Scan for the cell matching the given text and deliver its (X, Y) coordinate at center. 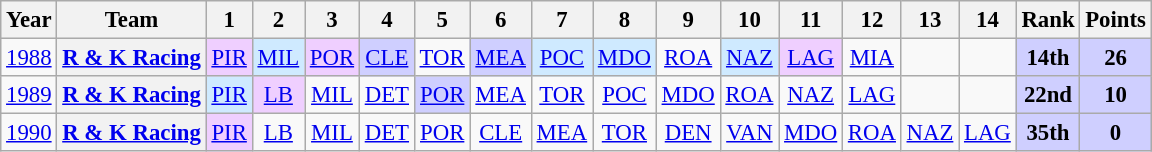
13 (930, 20)
35th (1048, 133)
6 (500, 20)
14th (1048, 58)
Points (1116, 20)
Rank (1048, 20)
26 (1116, 58)
DEN (688, 133)
14 (988, 20)
11 (811, 20)
1 (229, 20)
9 (688, 20)
1990 (29, 133)
3 (332, 20)
8 (624, 20)
VAN (750, 133)
Team (132, 20)
1988 (29, 58)
MIA (872, 58)
Year (29, 20)
12 (872, 20)
0 (1116, 133)
22nd (1048, 95)
5 (442, 20)
1989 (29, 95)
4 (386, 20)
7 (562, 20)
2 (278, 20)
